Identify which cell holds the provided text, then report its (X, Y) central coordinate. 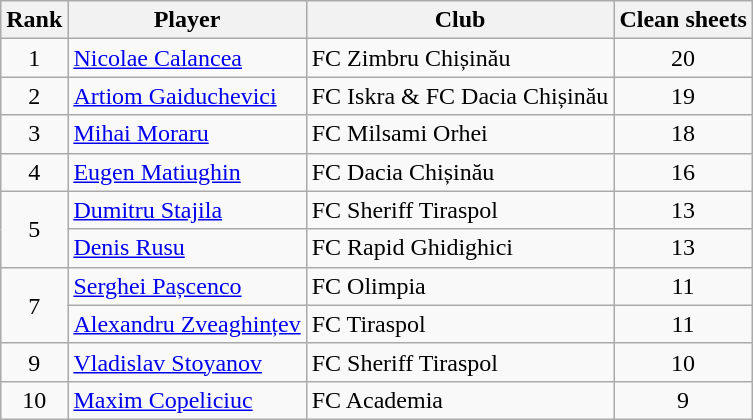
3 (34, 134)
FC Zimbru Chișinău (460, 58)
Artiom Gaiduchevici (187, 96)
Vladislav Stoyanov (187, 362)
FC Tiraspol (460, 324)
FC Rapid Ghidighici (460, 248)
Denis Rusu (187, 248)
FC Dacia Chișinău (460, 172)
Dumitru Stajila (187, 210)
FC Olimpia (460, 286)
4 (34, 172)
Alexandru Zveaghințev (187, 324)
FC Academia (460, 400)
2 (34, 96)
Eugen Matiughin (187, 172)
7 (34, 305)
Maxim Copeliciuc (187, 400)
Serghei Pașcenco (187, 286)
5 (34, 229)
Club (460, 20)
18 (683, 134)
FC Iskra & FC Dacia Chișinău (460, 96)
19 (683, 96)
Player (187, 20)
16 (683, 172)
Mihai Moraru (187, 134)
Nicolae Calancea (187, 58)
1 (34, 58)
Rank (34, 20)
Clean sheets (683, 20)
FC Milsami Orhei (460, 134)
20 (683, 58)
